Determine the (x, y) coordinate at the center of the cell enclosing the given text.  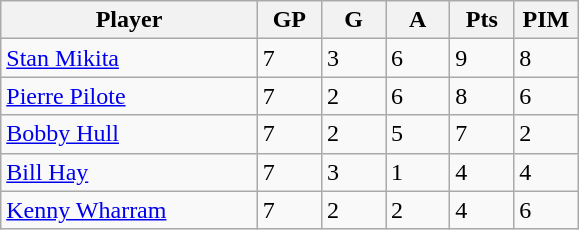
GP (289, 20)
Stan Mikita (130, 58)
1 (418, 172)
5 (418, 134)
9 (482, 58)
Pierre Pilote (130, 96)
Player (130, 20)
Pts (482, 20)
Bill Hay (130, 172)
PIM (546, 20)
Bobby Hull (130, 134)
G (353, 20)
Kenny Wharram (130, 210)
A (418, 20)
